Scan for the cell matching the given text and deliver its [x, y] coordinate at center. 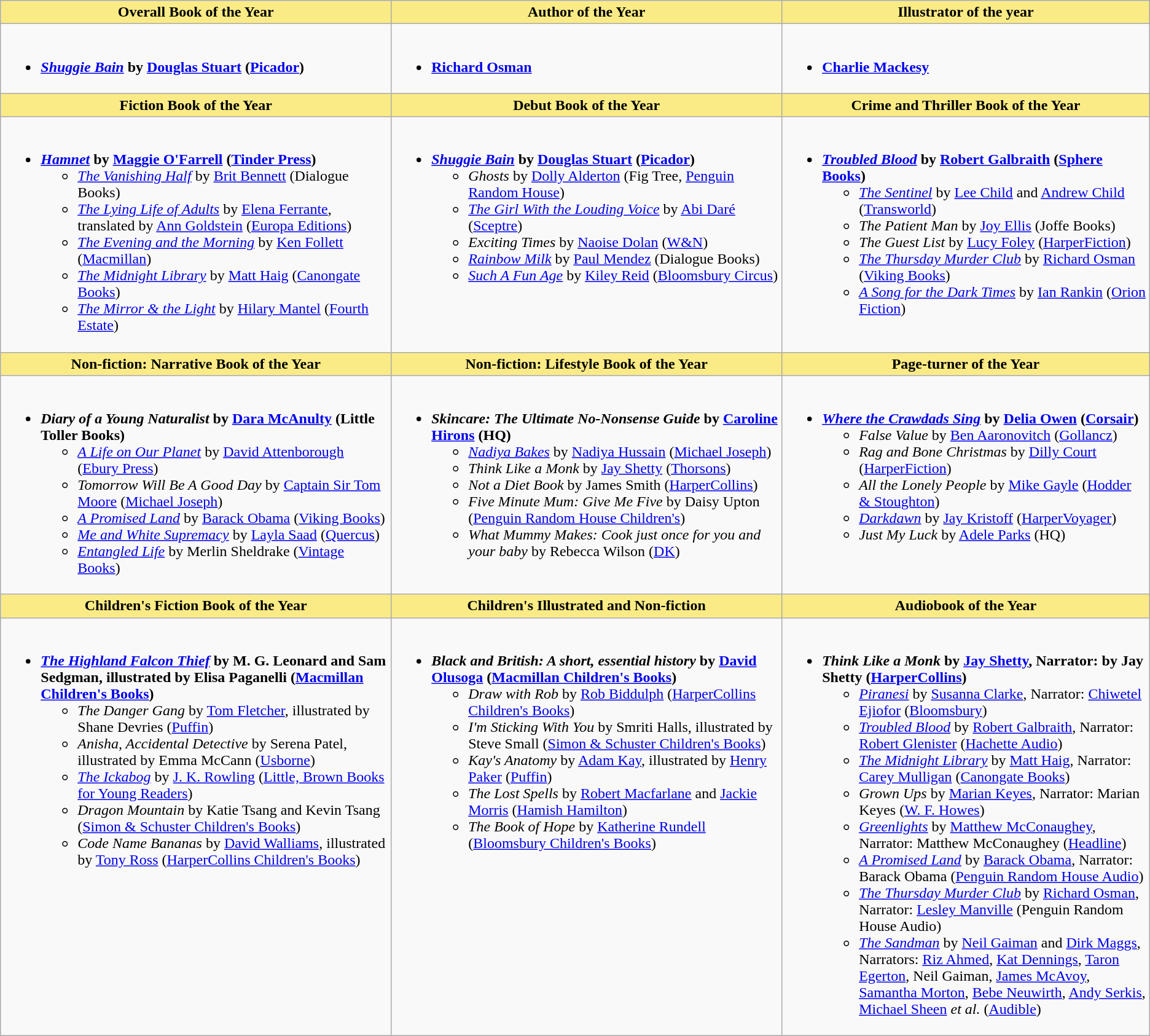
Crime and Thriller Book of the Year [966, 105]
Audiobook of the Year [966, 606]
Non-fiction: Narrative Book of the Year [196, 364]
Richard Osman [587, 59]
Non-fiction: Lifestyle Book of the Year [587, 364]
Children's Fiction Book of the Year [196, 606]
Shuggie Bain by Douglas Stuart (Picador) [196, 59]
Debut Book of the Year [587, 105]
Fiction Book of the Year [196, 105]
Children's Illustrated and Non-fiction [587, 606]
Author of the Year [587, 12]
Page-turner of the Year [966, 364]
Overall Book of the Year [196, 12]
Illustrator of the year [966, 12]
Charlie Mackesy [966, 59]
